Identify which cell holds the provided text, then report its (x, y) central coordinate. 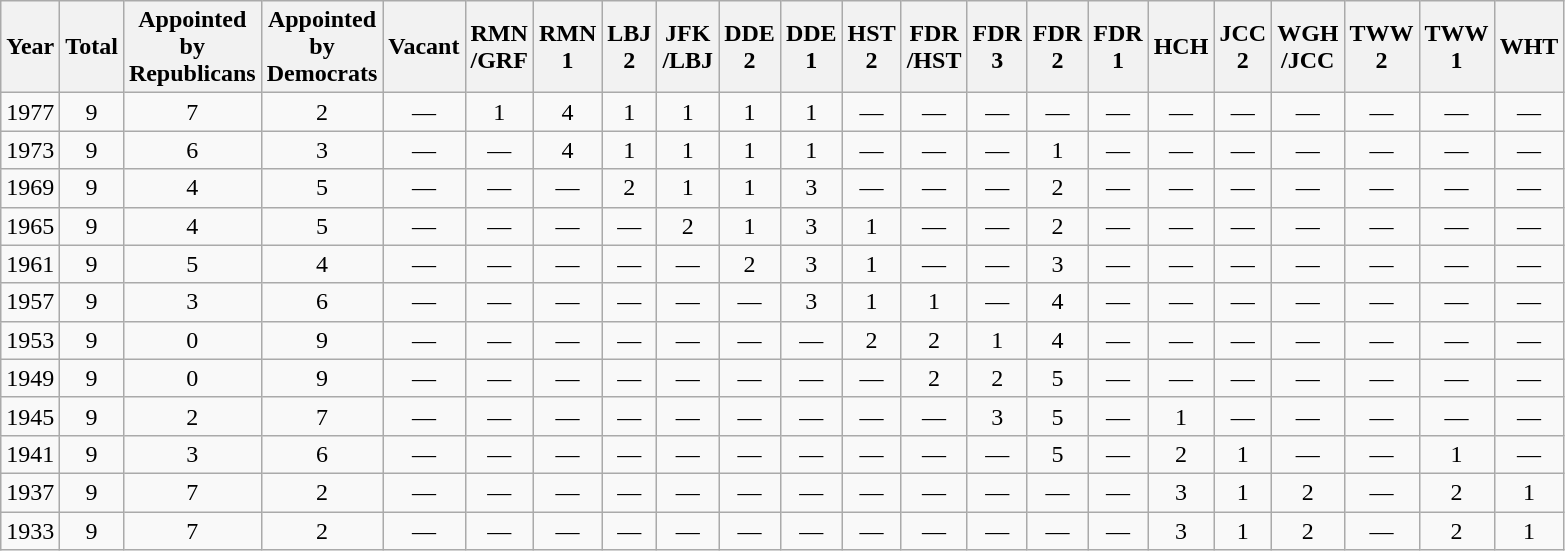
TWW 1 (1456, 47)
FDR 1 (1118, 47)
FDR 2 (1057, 47)
AppointedbyDemocrats (322, 47)
DDE2 (750, 47)
1969 (30, 188)
1953 (30, 340)
LBJ2 (630, 47)
Year (30, 47)
1949 (30, 378)
1945 (30, 416)
DDE1 (811, 47)
FDR 3 (997, 47)
1957 (30, 302)
FDR/HST (934, 47)
1977 (30, 112)
1933 (30, 531)
1941 (30, 454)
JFK/LBJ (688, 47)
WGH/JCC (1308, 47)
RMN/GRF (499, 47)
JCC2 (1243, 47)
HST2 (872, 47)
1961 (30, 264)
WHT (1529, 47)
1973 (30, 150)
Vacant (424, 47)
1937 (30, 492)
AppointedbyRepublicans (192, 47)
TWW 2 (1382, 47)
HCH (1181, 47)
1965 (30, 226)
Total (92, 47)
RMN1 (567, 47)
